Capture the cell that displays the provided text and extract its [x, y] central coordinate. 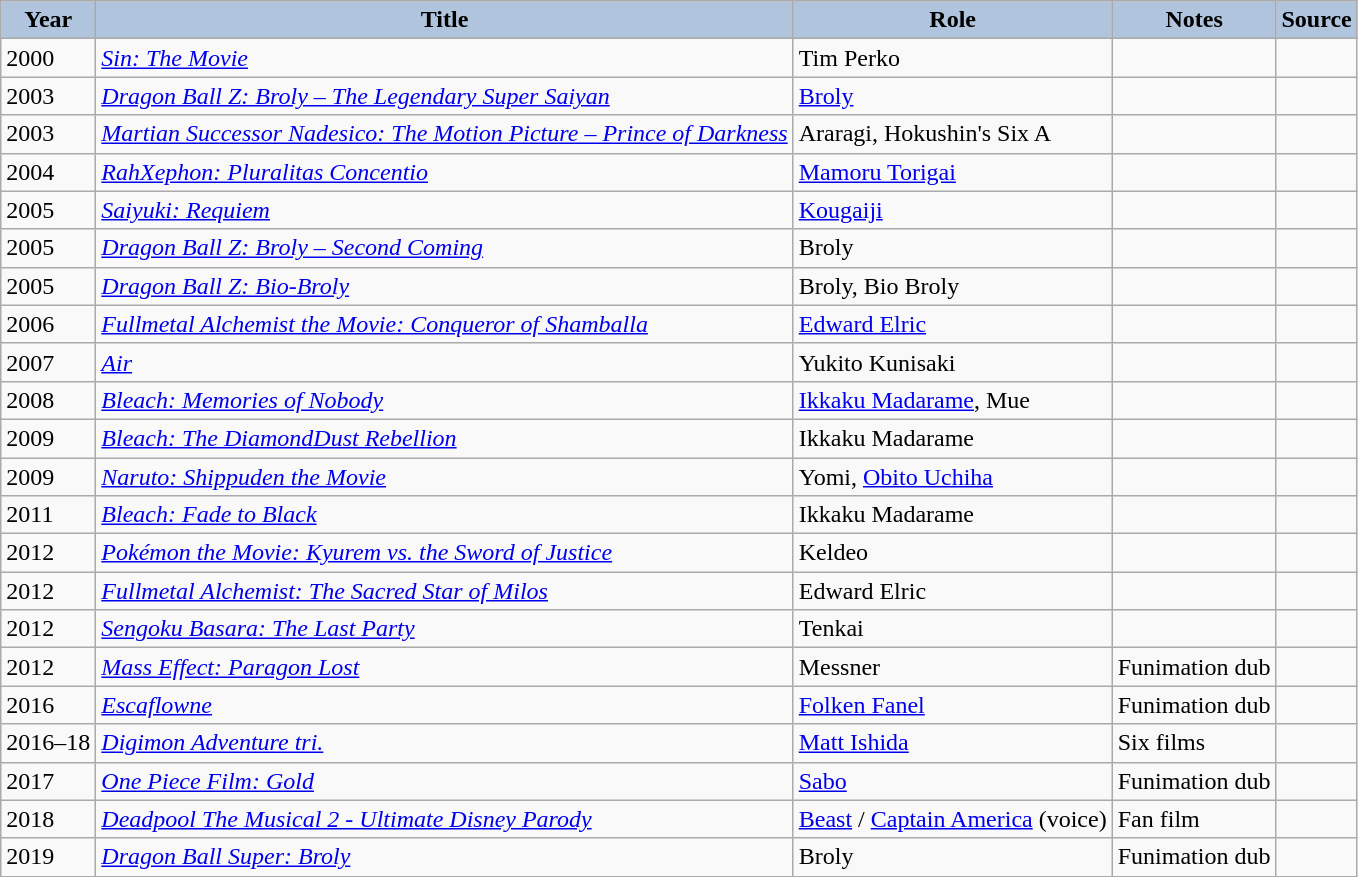
Bleach: The DiamondDust Rebellion [444, 438]
Fullmetal Alchemist: The Sacred Star of Milos [444, 591]
2000 [48, 58]
Role [952, 20]
Six films [1194, 743]
Martian Successor Nadesico: The Motion Picture – Prince of Darkness [444, 134]
Title [444, 20]
Beast / Captain America (voice) [952, 819]
2011 [48, 515]
2016–18 [48, 743]
Keldeo [952, 553]
Mamoru Torigai [952, 172]
Broly, Bio Broly [952, 286]
Source [1316, 20]
Year [48, 20]
Yukito Kunisaki [952, 362]
2004 [48, 172]
Araragi, Hokushin's Six A [952, 134]
Dragon Ball Z: Broly – Second Coming [444, 248]
Escaflowne [444, 705]
2019 [48, 857]
Deadpool The Musical 2 - Ultimate Disney Parody [444, 819]
Air [444, 362]
2016 [48, 705]
Mass Effect: Paragon Lost [444, 667]
2007 [48, 362]
Messner [952, 667]
Tenkai [952, 629]
Kougaiji [952, 210]
Naruto: Shippuden the Movie [444, 477]
2017 [48, 781]
2018 [48, 819]
Bleach: Memories of Nobody [444, 400]
Notes [1194, 20]
Yomi, Obito Uchiha [952, 477]
Saiyuki: Requiem [444, 210]
Pokémon the Movie: Kyurem vs. the Sword of Justice [444, 553]
Matt Ishida [952, 743]
Dragon Ball Z: Broly – The Legendary Super Saiyan [444, 96]
Fan film [1194, 819]
Sengoku Basara: The Last Party [444, 629]
Sin: The Movie [444, 58]
2006 [48, 324]
Sabo [952, 781]
2008 [48, 400]
RahXephon: Pluralitas Concentio [444, 172]
Folken Fanel [952, 705]
One Piece Film: Gold [444, 781]
Fullmetal Alchemist the Movie: Conqueror of Shamballa [444, 324]
Dragon Ball Super: Broly [444, 857]
Digimon Adventure tri. [444, 743]
Ikkaku Madarame, Mue [952, 400]
Bleach: Fade to Black [444, 515]
Tim Perko [952, 58]
Dragon Ball Z: Bio-Broly [444, 286]
